Return the [X, Y] coordinate for the center point of the cell that contains the specified text.  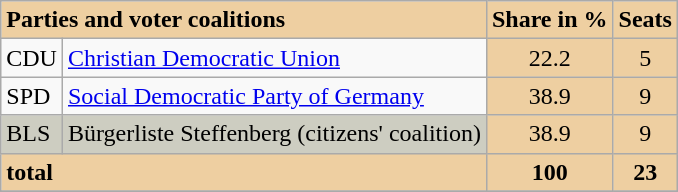
Parties and voter coalitions [244, 20]
BLS [32, 134]
Seats [645, 20]
5 [645, 58]
CDU [32, 58]
23 [645, 172]
SPD [32, 96]
Christian Democratic Union [274, 58]
Bürgerliste Steffenberg (citizens' coalition) [274, 134]
Share in % [550, 20]
Social Democratic Party of Germany [274, 96]
total [244, 172]
22.2 [550, 58]
100 [550, 172]
